Pinpoint the cell where the given text exists, returning its (x, y) midpoint coordinate. 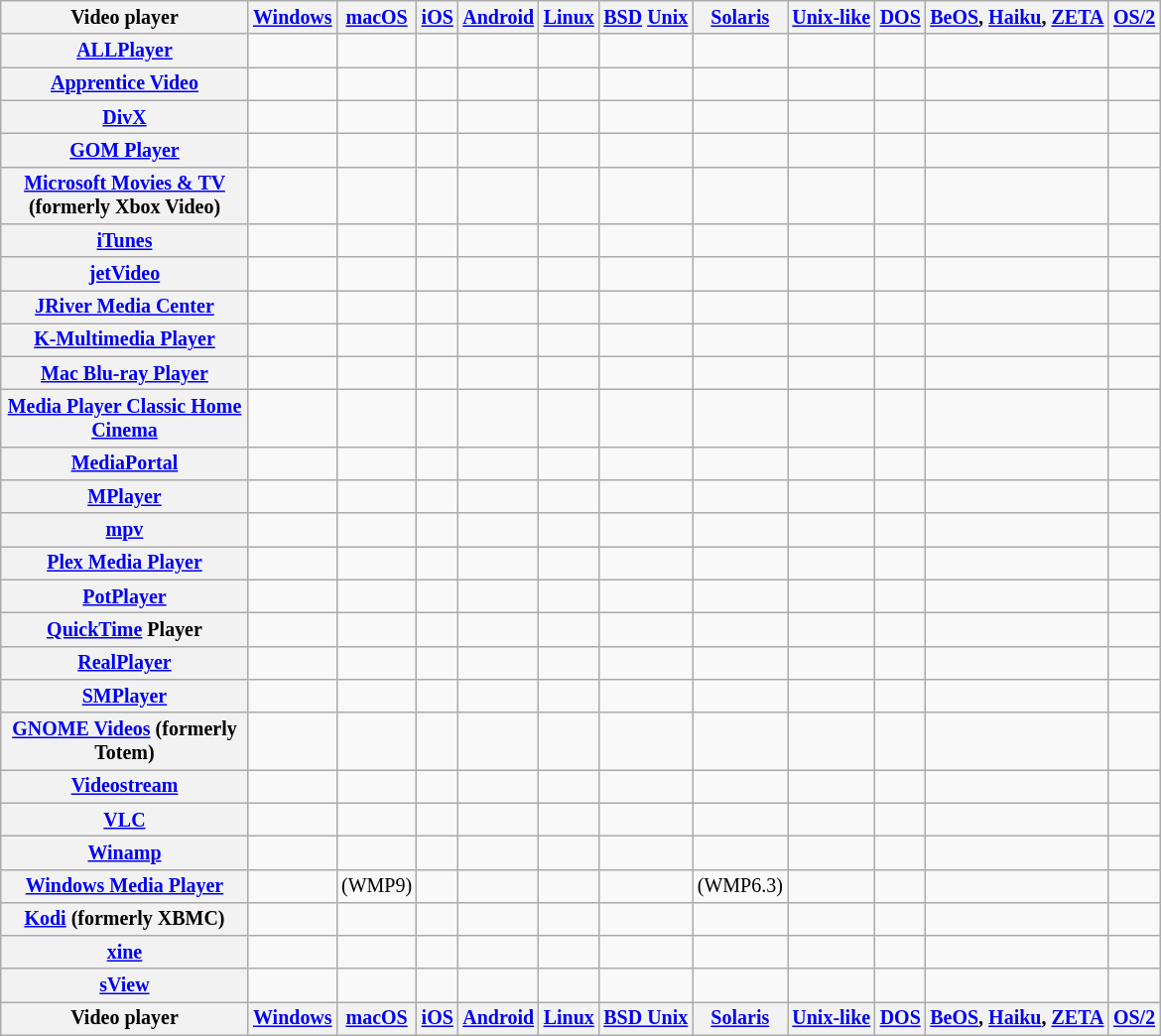
(WMP9) (377, 885)
GNOME Videos (formerly Totem) (125, 740)
Plex Media Player (125, 564)
Microsoft Movies & TV (formerly Xbox Video) (125, 194)
ALLPlayer (125, 52)
MediaPortal (125, 464)
MPlayer (125, 496)
SMPlayer (125, 697)
K-Multimedia Player (125, 339)
Winamp (125, 853)
jetVideo (125, 274)
VLC (125, 820)
mpv (125, 530)
(WMP6.3) (740, 885)
Mac Blu-ray Player (125, 373)
PotPlayer (125, 597)
sView (125, 986)
GOM Player (125, 151)
Media Player Classic Home Cinema (125, 419)
Videostream (125, 786)
JRiver Media Center (125, 308)
Kodi (formerly XBMC) (125, 919)
xine (125, 953)
DivX (125, 117)
Windows Media Player (125, 885)
iTunes (125, 240)
RealPlayer (125, 663)
Apprentice Video (125, 83)
QuickTime Player (125, 629)
